Return [X, Y] of the center of cell containing provided text 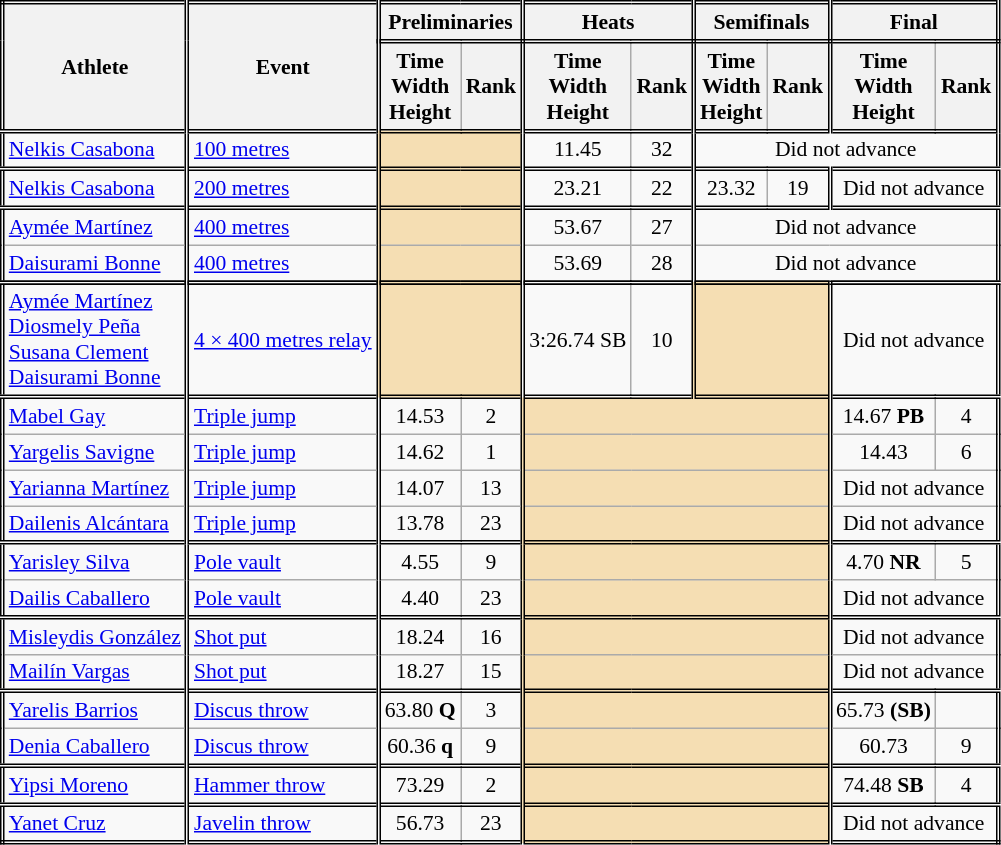
Daisurami Bonne [94, 264]
Yipsi Moreno [94, 786]
Heats [608, 22]
Aymée Martínez [94, 226]
53.69 [578, 264]
13.78 [419, 524]
3 [492, 710]
Dailenis Alcántara [94, 524]
Event [282, 67]
6 [967, 453]
4.40 [419, 598]
18.27 [419, 672]
Athlete [94, 67]
14.53 [419, 416]
74.48 SB [883, 786]
60.36 q [419, 748]
Javelin throw [282, 824]
100 metres [282, 150]
5 [967, 562]
Yanet Cruz [94, 824]
56.73 [419, 824]
11.45 [578, 150]
Mailín Vargas [94, 672]
23.21 [578, 190]
14.43 [883, 453]
Semifinals [761, 22]
53.67 [578, 226]
Denia Caballero [94, 748]
Aymée MartínezDiosmely PeñaSusana ClementDaisurami Bonne [94, 340]
65.73 (SB) [883, 710]
Final [914, 22]
16 [492, 636]
Mabel Gay [94, 416]
Misleydis González [94, 636]
Hammer throw [282, 786]
Yarelis Barrios [94, 710]
28 [662, 264]
Yarisley Silva [94, 562]
73.29 [419, 786]
22 [662, 190]
10 [662, 340]
60.73 [883, 748]
14.62 [419, 453]
23.32 [730, 190]
Yargelis Savigne [94, 453]
19 [798, 190]
63.80 Q [419, 710]
13 [492, 488]
3:26.74 SB [578, 340]
18.24 [419, 636]
14.07 [419, 488]
4.55 [419, 562]
Yarianna Martínez [94, 488]
15 [492, 672]
200 metres [282, 190]
4.70 NR [883, 562]
27 [662, 226]
14.67 PB [883, 416]
4 × 400 metres relay [282, 340]
32 [662, 150]
Preliminaries [450, 22]
Dailis Caballero [94, 598]
1 [492, 453]
